Return the (x, y) coordinate for the center point of the cell that contains the specified text.  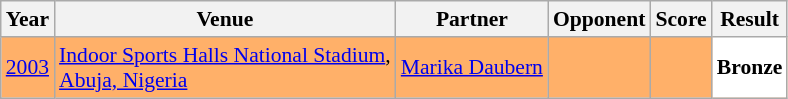
2003 (28, 68)
Year (28, 19)
Indoor Sports Halls National Stadium,Abuja, Nigeria (225, 68)
Venue (225, 19)
Bronze (750, 68)
Result (750, 19)
Marika Daubern (472, 68)
Partner (472, 19)
Score (680, 19)
Opponent (600, 19)
